Output the (X, Y) coordinate of the center of the cell containing the given text.  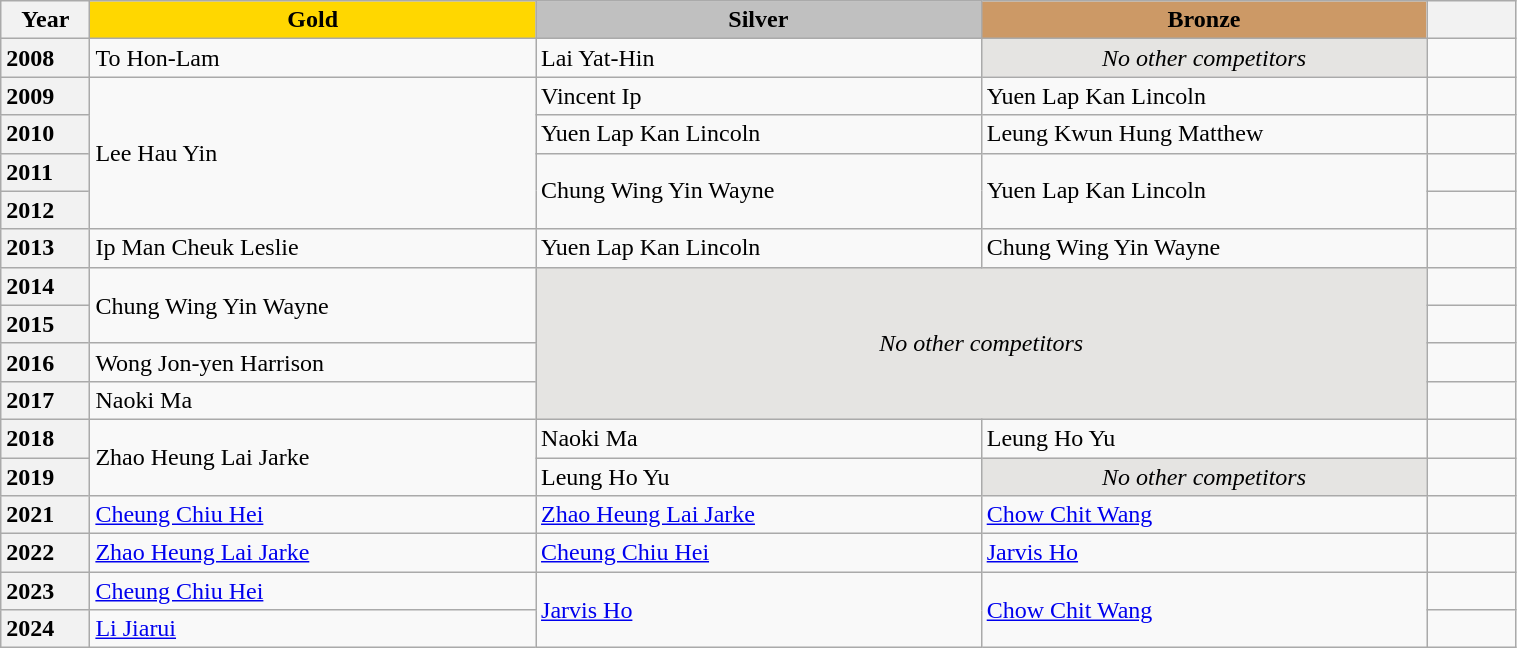
2011 (46, 172)
2019 (46, 477)
2008 (46, 58)
Wong Jon-yen Harrison (313, 362)
2013 (46, 248)
Lee Hau Yin (313, 153)
2024 (46, 629)
Lai Yat-Hin (759, 58)
Silver (759, 20)
To Hon-Lam (313, 58)
2017 (46, 400)
Bronze (1204, 20)
Leung Kwun Hung Matthew (1204, 134)
2010 (46, 134)
2018 (46, 438)
2022 (46, 553)
2016 (46, 362)
2021 (46, 515)
Vincent Ip (759, 96)
2012 (46, 210)
Gold (313, 20)
2015 (46, 324)
Ip Man Cheuk Leslie (313, 248)
2014 (46, 286)
Li Jiarui (313, 629)
2023 (46, 591)
2009 (46, 96)
Year (46, 20)
